Detect which cell encompasses the target text, then output its (X, Y) center coordinate. 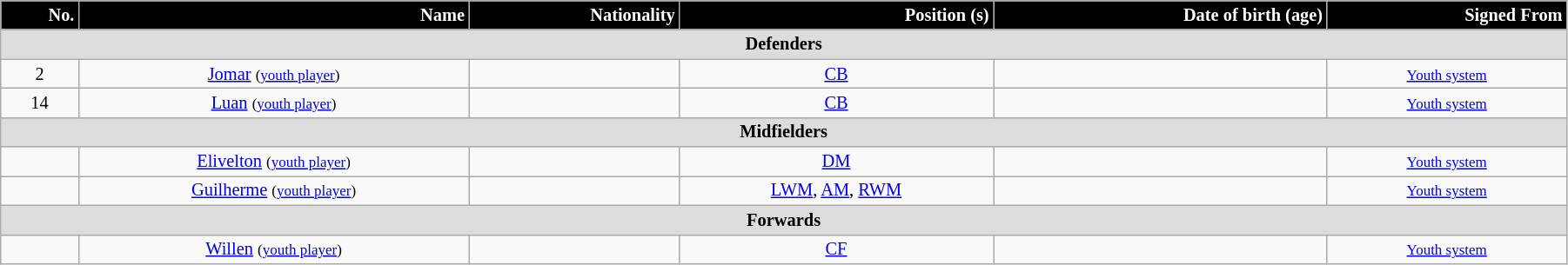
2 (40, 74)
Nationality (574, 15)
No. (40, 15)
Elivelton (youth player) (273, 162)
Defenders (784, 44)
14 (40, 103)
LWM, AM, RWM (835, 190)
Signed From (1446, 15)
Guilherme (youth player) (273, 190)
Forwards (784, 220)
Luan (youth player) (273, 103)
Midfielders (784, 132)
DM (835, 162)
Name (273, 15)
Willen (youth player) (273, 249)
Jomar (youth player) (273, 74)
Position (s) (835, 15)
CF (835, 249)
Date of birth (age) (1161, 15)
